Determine the [x, y] coordinate at the center of the cell enclosing the given text.  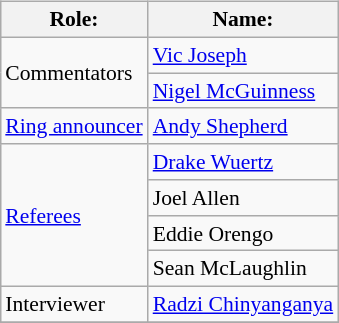
Ring announcer [74, 126]
Role: [74, 20]
Nigel McGuinness [244, 91]
Referees [74, 215]
Commentators [74, 72]
Drake Wuertz [244, 162]
Name: [244, 20]
Eddie Orengo [244, 233]
Vic Joseph [244, 55]
Sean McLaughlin [244, 269]
Radzi Chinyanganya [244, 305]
Joel Allen [244, 198]
Andy Shepherd [244, 126]
Interviewer [74, 305]
